Extract the [x, y] coordinate from the center of the cell holding the provided text.  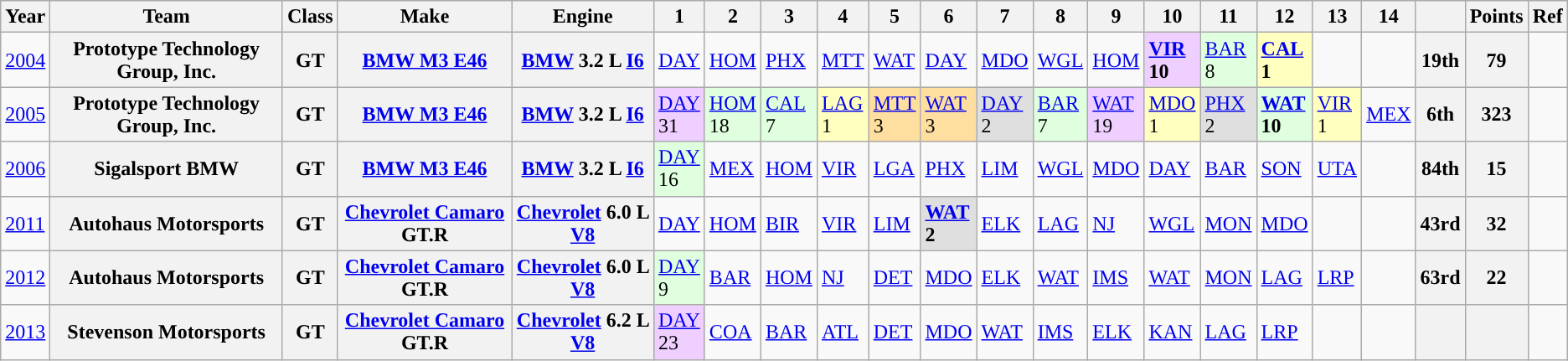
KAN [1173, 332]
DAY2 [1005, 114]
LGA [895, 169]
Sigalsport BMW [167, 169]
13 [1337, 17]
DAY31 [678, 114]
3 [789, 17]
Chevrolet 6.2 L V8 [583, 332]
WAT3 [948, 114]
2004 [25, 60]
BIR [789, 223]
32 [1496, 223]
5 [895, 17]
2013 [25, 332]
Year [25, 17]
15 [1496, 169]
COA [732, 332]
12 [1285, 17]
WAT10 [1285, 114]
WAT2 [948, 223]
19th [1441, 60]
MTT [843, 60]
4 [843, 17]
ATL [843, 332]
2005 [25, 114]
2011 [25, 223]
2 [732, 17]
14 [1389, 17]
DAY16 [678, 169]
MDO1 [1173, 114]
10 [1173, 17]
Ref [1548, 17]
8 [1060, 17]
2012 [25, 278]
Points [1496, 17]
VIR10 [1173, 60]
6th [1441, 114]
HOM18 [732, 114]
9 [1116, 17]
Engine [583, 17]
BAR7 [1060, 114]
6 [948, 17]
CAL1 [1285, 60]
SON [1285, 169]
1 [678, 17]
11 [1228, 17]
CAL7 [789, 114]
LAG1 [843, 114]
Class [310, 17]
2006 [25, 169]
7 [1005, 17]
VIR1 [1337, 114]
DAY9 [678, 278]
63rd [1441, 278]
UTA [1337, 169]
22 [1496, 278]
WAT19 [1116, 114]
79 [1496, 60]
323 [1496, 114]
Stevenson Motorsports [167, 332]
BAR8 [1228, 60]
Team [167, 17]
43rd [1441, 223]
84th [1441, 169]
MTT3 [895, 114]
Make [425, 17]
DAY23 [678, 332]
PHX2 [1228, 114]
